Identify which cell holds the provided text, then report its [X, Y] central coordinate. 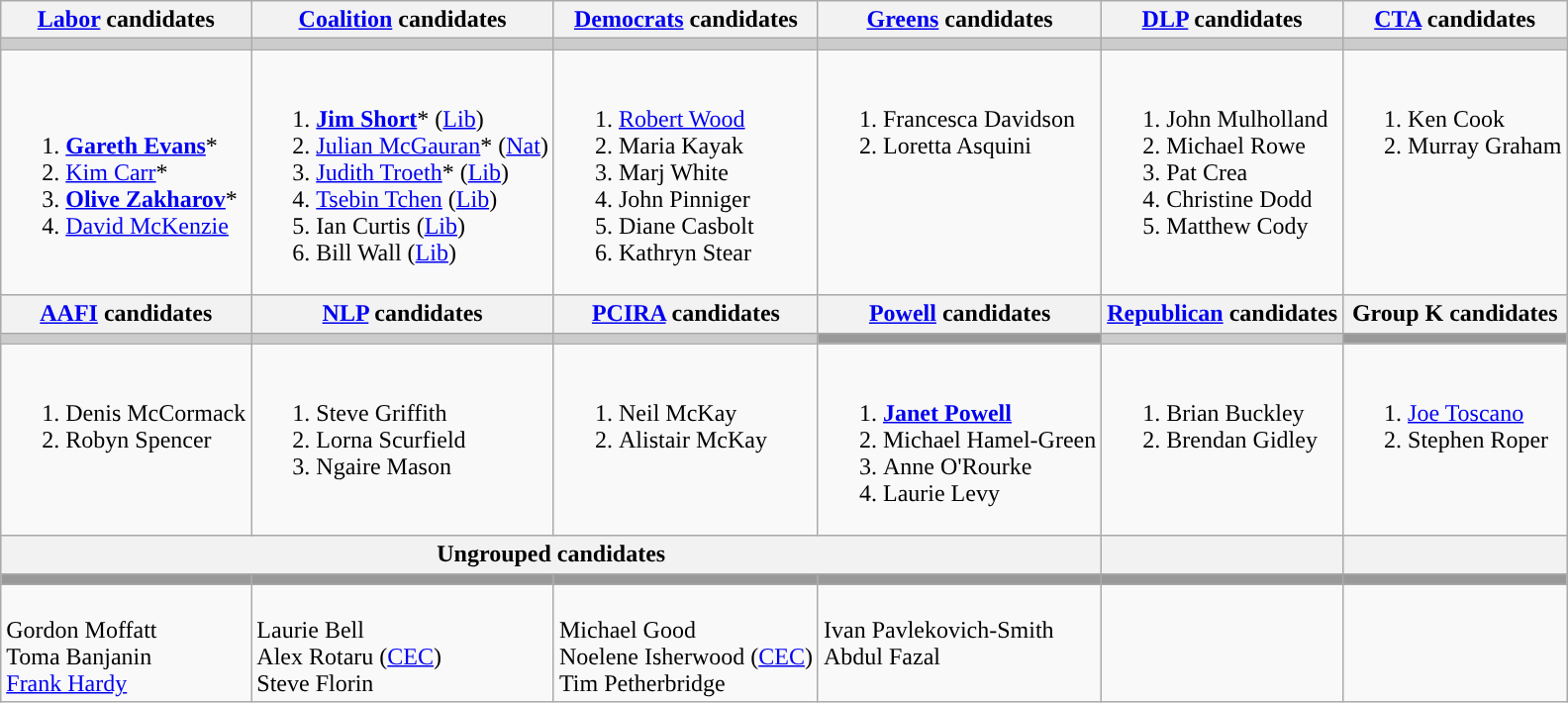
AAFI candidates [127, 314]
Denis McCormackRobyn Spencer [127, 440]
Labor candidates [127, 20]
Democrats candidates [685, 20]
CTA candidates [1455, 20]
Gordon Moffatt Toma Banjanin Frank Hardy [127, 644]
Joe ToscanoStephen Roper [1455, 440]
Ivan Pavlekovich-Smith Abdul Fazal [959, 644]
Coalition candidates [403, 20]
Greens candidates [959, 20]
DLP candidates [1223, 20]
Janet PowellMichael Hamel-GreenAnne O'RourkeLaurie Levy [959, 440]
John MulhollandMichael RowePat CreaChristine DoddMatthew Cody [1223, 172]
Brian BuckleyBrendan Gidley [1223, 440]
PCIRA candidates [685, 314]
Francesca DavidsonLoretta Asquini [959, 172]
NLP candidates [403, 314]
Ken CookMurray Graham [1455, 172]
Steve GriffithLorna ScurfieldNgaire Mason [403, 440]
Powell candidates [959, 314]
Republican candidates [1223, 314]
Neil McKayAlistair McKay [685, 440]
Jim Short* (Lib)Julian McGauran* (Nat)Judith Troeth* (Lib)Tsebin Tchen (Lib)Ian Curtis (Lib)Bill Wall (Lib) [403, 172]
Laurie Bell Alex Rotaru (CEC) Steve Florin [403, 644]
Gareth Evans*Kim Carr*Olive Zakharov*David McKenzie [127, 172]
Robert WoodMaria KayakMarj WhiteJohn PinnigerDiane CasboltKathryn Stear [685, 172]
Ungrouped candidates [551, 554]
Group K candidates [1455, 314]
Michael Good Noelene Isherwood (CEC) Tim Petherbridge [685, 644]
